Scan for the cell matching the given text and deliver its (x, y) coordinate at center. 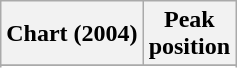
Peak position (189, 34)
Chart (2004) (72, 34)
